Provide the (x, y) coordinate of the cell's center where the given text is located.  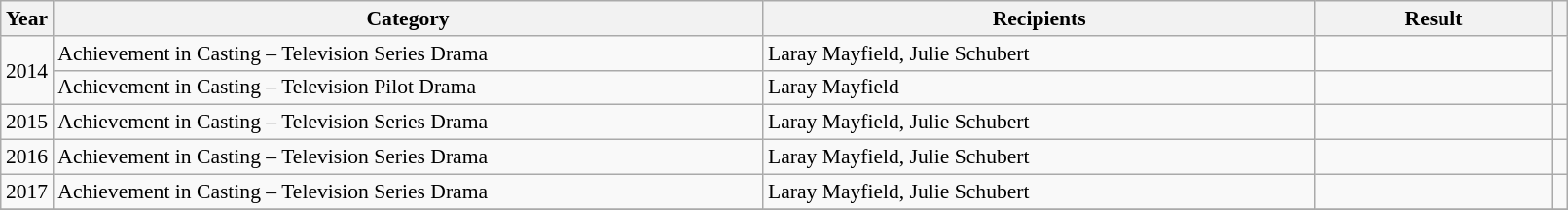
Achievement in Casting – Television Pilot Drama (408, 87)
2017 (27, 192)
Laray Mayfield (1039, 87)
2015 (27, 122)
Result (1433, 18)
Category (408, 18)
Recipients (1039, 18)
2016 (27, 157)
Year (27, 18)
2014 (27, 70)
